Capture the cell that displays the provided text and extract its (X, Y) central coordinate. 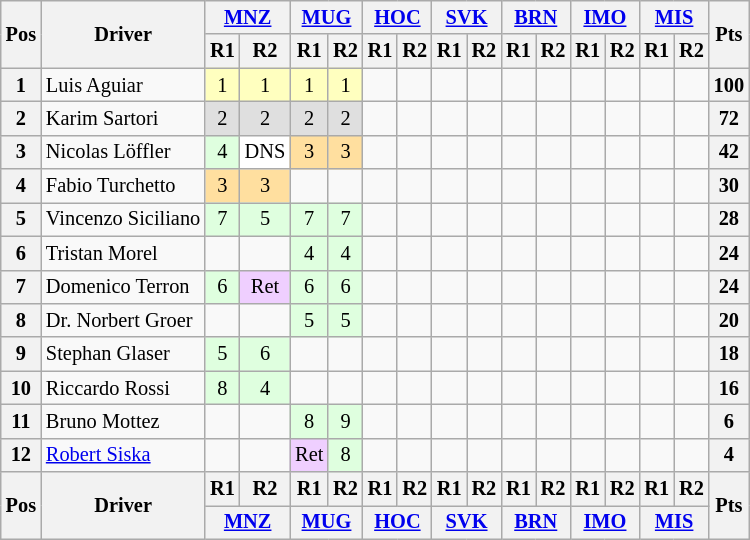
Bruno Mottez (123, 421)
100 (729, 85)
42 (729, 152)
Stephan Glaser (123, 354)
16 (729, 388)
11 (21, 421)
Domenico Terron (123, 287)
20 (729, 320)
30 (729, 186)
28 (729, 219)
Dr. Norbert Groer (123, 320)
Luis Aguiar (123, 85)
Robert Siska (123, 455)
18 (729, 354)
Vincenzo Siciliano (123, 219)
DNS (265, 152)
Riccardo Rossi (123, 388)
72 (729, 118)
10 (21, 388)
12 (21, 455)
Nicolas Löffler (123, 152)
Tristan Morel (123, 253)
Fabio Turchetto (123, 186)
Karim Sartori (123, 118)
